Provide the [x, y] coordinate of the cell's center where the given text is located.  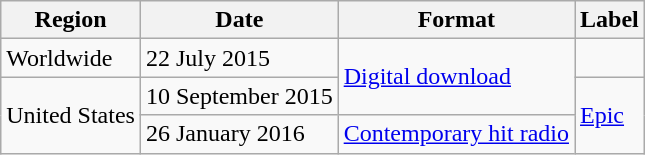
Label [609, 20]
Worldwide [71, 58]
Digital download [456, 77]
United States [71, 115]
Format [456, 20]
Date [239, 20]
10 September 2015 [239, 96]
Region [71, 20]
22 July 2015 [239, 58]
Epic [609, 115]
26 January 2016 [239, 134]
Contemporary hit radio [456, 134]
